Determine the [X, Y] coordinate at the center of the cell enclosing the given text.  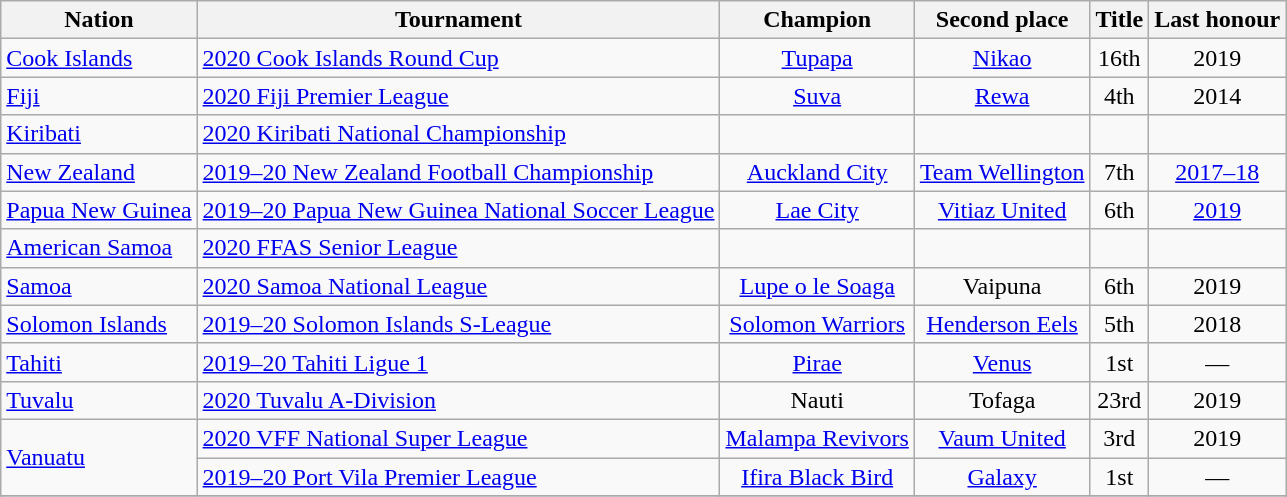
Title [1120, 20]
Nauti [817, 400]
4th [1120, 96]
2020 Fiji Premier League [458, 96]
2017–18 [1218, 172]
Samoa [99, 286]
Vitiaz United [1002, 210]
2020 Kiribati National Championship [458, 134]
Champion [817, 20]
Papua New Guinea [99, 210]
3rd [1120, 438]
2019–20 Papua New Guinea National Soccer League [458, 210]
Tuvalu [99, 400]
2019–20 Tahiti Ligue 1 [458, 362]
Cook Islands [99, 58]
2018 [1218, 324]
7th [1120, 172]
Auckland City [817, 172]
Tofaga [1002, 400]
16th [1120, 58]
Lae City [817, 210]
Solomon Islands [99, 324]
Team Wellington [1002, 172]
2019–20 New Zealand Football Championship [458, 172]
2020 FFAS Senior League [458, 248]
2019–20 Solomon Islands S-League [458, 324]
Lupe o le Soaga [817, 286]
Tupapa [817, 58]
2020 VFF National Super League [458, 438]
2020 Cook Islands Round Cup [458, 58]
Last honour [1218, 20]
American Samoa [99, 248]
Venus [1002, 362]
Tahiti [99, 362]
2014 [1218, 96]
2019–20 Port Vila Premier League [458, 477]
Ifira Black Bird [817, 477]
Vanuatu [99, 457]
Pirae [817, 362]
5th [1120, 324]
2020 Tuvalu A-Division [458, 400]
Solomon Warriors [817, 324]
Vaipuna [1002, 286]
New Zealand [99, 172]
Tournament [458, 20]
Fiji [99, 96]
Second place [1002, 20]
23rd [1120, 400]
Suva [817, 96]
2020 Samoa National League [458, 286]
Rewa [1002, 96]
Galaxy [1002, 477]
Henderson Eels [1002, 324]
Nation [99, 20]
Malampa Revivors [817, 438]
Kiribati [99, 134]
Nikao [1002, 58]
Vaum United [1002, 438]
